From the cell containing the given text, extract its center point as (X, Y) coordinate. 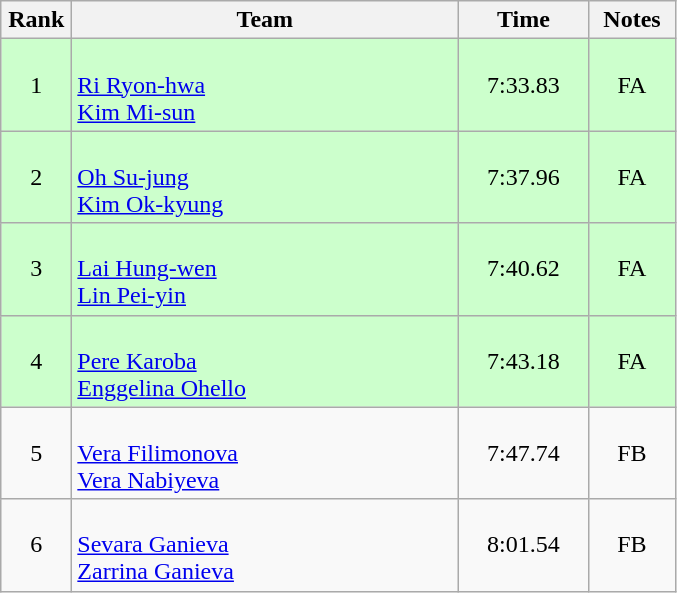
Notes (632, 20)
Oh Su-jungKim Ok-kyung (265, 177)
Vera FilimonovaVera Nabiyeva (265, 453)
7:40.62 (524, 269)
6 (36, 545)
7:37.96 (524, 177)
3 (36, 269)
Sevara GanievaZarrina Ganieva (265, 545)
Rank (36, 20)
Pere KarobaEnggelina Ohello (265, 361)
1 (36, 85)
5 (36, 453)
4 (36, 361)
7:33.83 (524, 85)
Ri Ryon-hwaKim Mi-sun (265, 85)
7:47.74 (524, 453)
Time (524, 20)
7:43.18 (524, 361)
2 (36, 177)
Lai Hung-wenLin Pei-yin (265, 269)
8:01.54 (524, 545)
Team (265, 20)
